Capture the cell that displays the provided text and extract its [x, y] central coordinate. 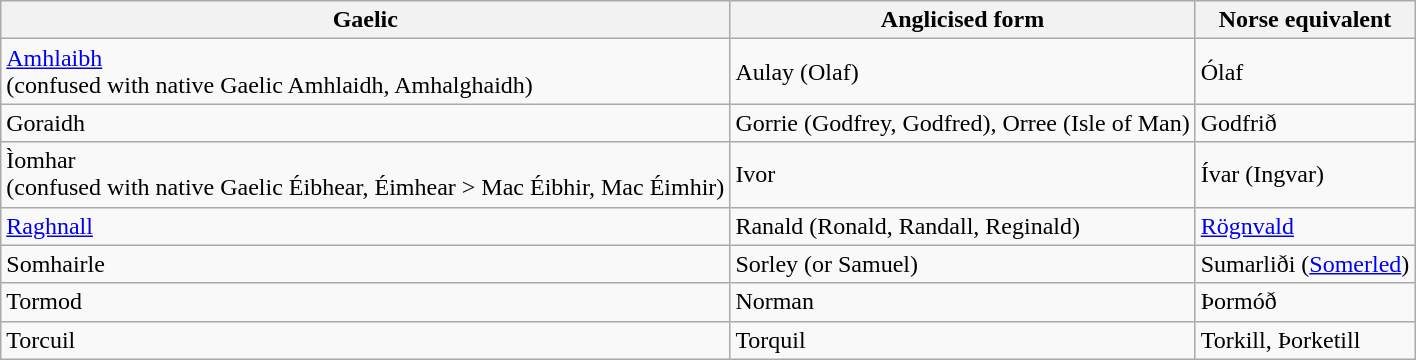
Ìomhar(confused with native Gaelic Éibhear, Éimhear > Mac Éibhir, Mac Éimhir) [366, 174]
Þormóð [1305, 302]
Gaelic [366, 20]
Anglicised form [962, 20]
Gorrie (Godfrey, Godfred), Orree (Isle of Man) [962, 123]
Raghnall [366, 226]
Ivor [962, 174]
Torquil [962, 340]
Sumarliði (Somerled) [1305, 264]
Torcuil [366, 340]
Rögnvald [1305, 226]
Norman [962, 302]
Godfrið [1305, 123]
Aulay (Olaf) [962, 72]
Norse equivalent [1305, 20]
Goraidh [366, 123]
Ívar (Ingvar) [1305, 174]
Ólaf [1305, 72]
Tormod [366, 302]
Somhairle [366, 264]
Torkill, Þorketill [1305, 340]
Sorley (or Samuel) [962, 264]
Ranald (Ronald, Randall, Reginald) [962, 226]
Amhlaibh(confused with native Gaelic Amhlaidh, Amhalghaidh) [366, 72]
